Pinpoint the cell where the given text exists, returning its [x, y] midpoint coordinate. 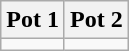
Pot 2 [96, 20]
Pot 1 [33, 20]
